Provide the [x, y] coordinate of the cell's center where the given text is located.  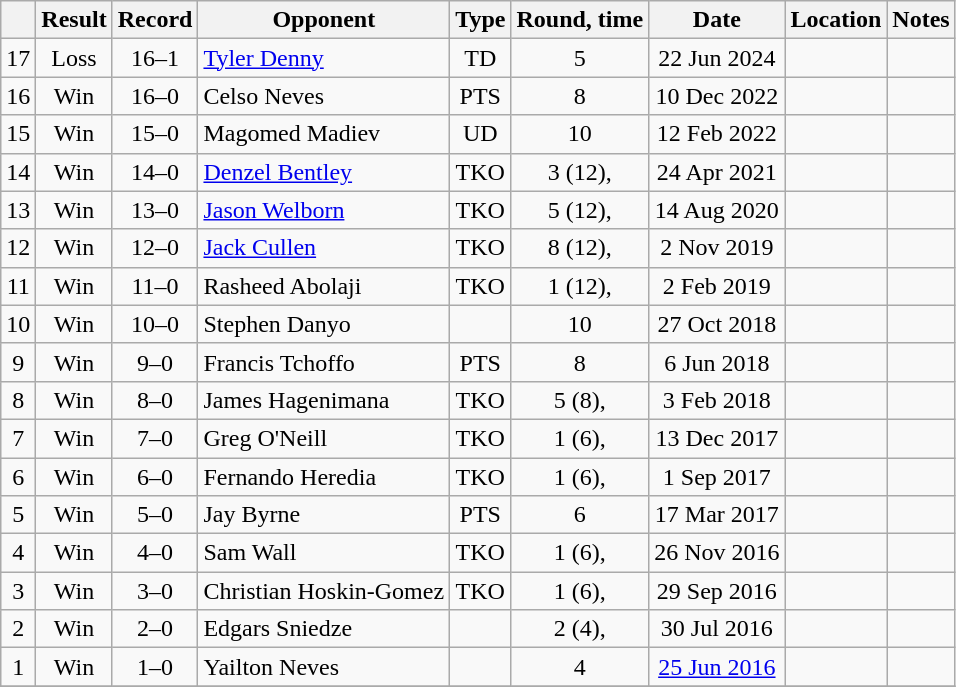
11–0 [155, 286]
Sam Wall [324, 553]
27 Oct 2018 [717, 324]
Jason Welborn [324, 210]
Record [155, 20]
14–0 [155, 172]
3 [18, 591]
5 (12), [580, 210]
2 [18, 629]
Date [717, 20]
13 Dec 2017 [717, 438]
Jay Byrne [324, 515]
3 (12), [580, 172]
Type [480, 20]
26 Nov 2016 [717, 553]
7–0 [155, 438]
1–0 [155, 667]
15 [18, 134]
10–0 [155, 324]
15–0 [155, 134]
2 (4), [580, 629]
Rasheed Abolaji [324, 286]
12 Feb 2022 [717, 134]
24 Apr 2021 [717, 172]
UD [480, 134]
2–0 [155, 629]
10 Dec 2022 [717, 96]
3 Feb 2018 [717, 400]
1 (12), [580, 286]
Francis Tchoffo [324, 362]
14 [18, 172]
Stephen Danyo [324, 324]
17 Mar 2017 [717, 515]
Edgars Sniedze [324, 629]
29 Sep 2016 [717, 591]
13 [18, 210]
13–0 [155, 210]
30 Jul 2016 [717, 629]
17 [18, 58]
16 [18, 96]
Greg O'Neill [324, 438]
3–0 [155, 591]
Yailton Neves [324, 667]
5–0 [155, 515]
Result [74, 20]
2 Nov 2019 [717, 248]
14 Aug 2020 [717, 210]
Denzel Bentley [324, 172]
16–0 [155, 96]
James Hagenimana [324, 400]
1 Sep 2017 [717, 477]
9 [18, 362]
Fernando Heredia [324, 477]
Notes [921, 20]
2 Feb 2019 [717, 286]
9–0 [155, 362]
25 Jun 2016 [717, 667]
Tyler Denny [324, 58]
6–0 [155, 477]
8–0 [155, 400]
4–0 [155, 553]
Round, time [580, 20]
Opponent [324, 20]
7 [18, 438]
Location [836, 20]
12–0 [155, 248]
Celso Neves [324, 96]
6 Jun 2018 [717, 362]
16–1 [155, 58]
22 Jun 2024 [717, 58]
11 [18, 286]
TD [480, 58]
5 (8), [580, 400]
Loss [74, 58]
1 [18, 667]
Jack Cullen [324, 248]
Magomed Madiev [324, 134]
8 (12), [580, 248]
Christian Hoskin-Gomez [324, 591]
12 [18, 248]
